Provide the [x, y] coordinate of the cell's center where the given text is located.  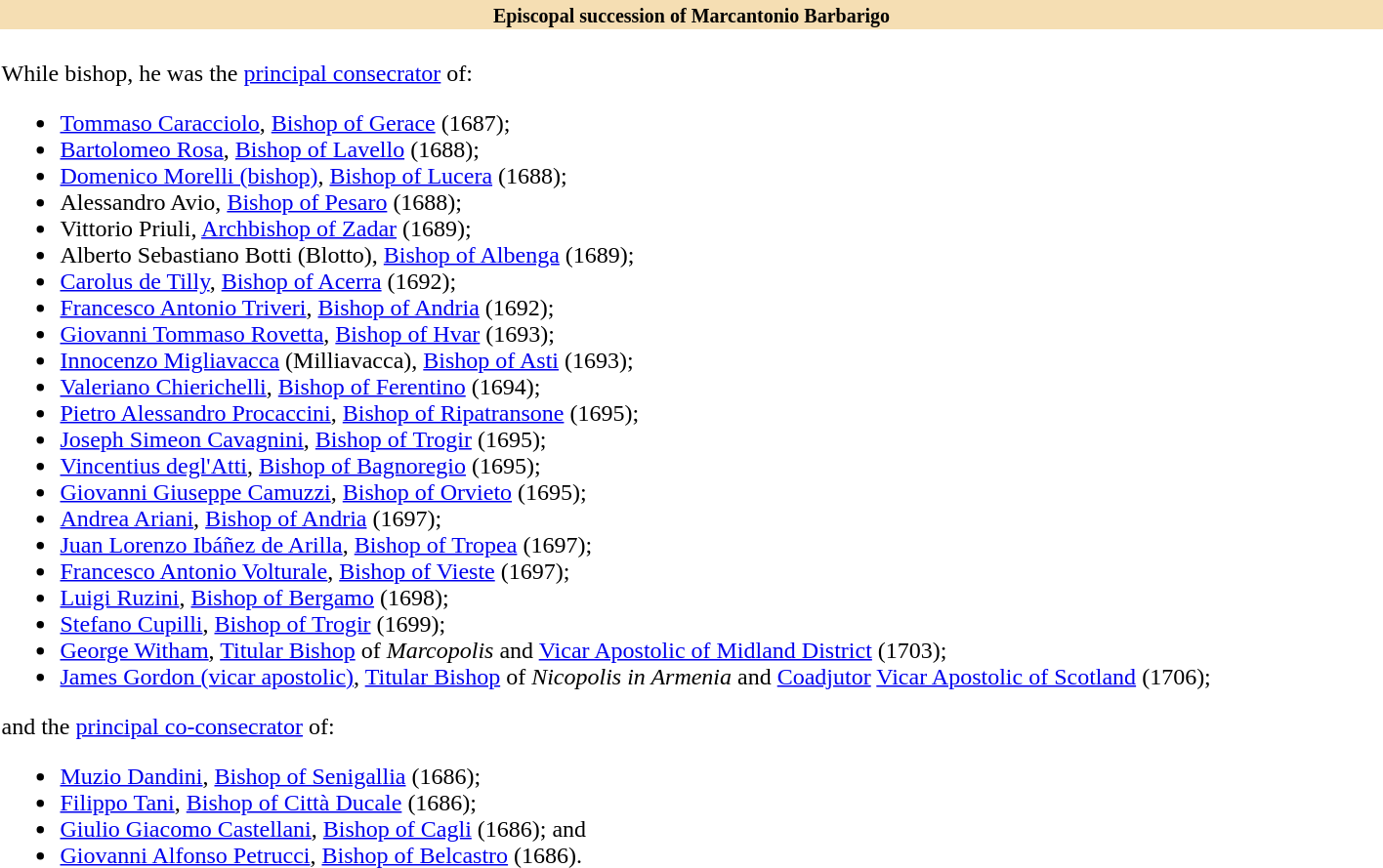
Episcopal succession of Marcantonio Barbarigo [691, 15]
